Identify which cell holds the provided text, then report its (X, Y) central coordinate. 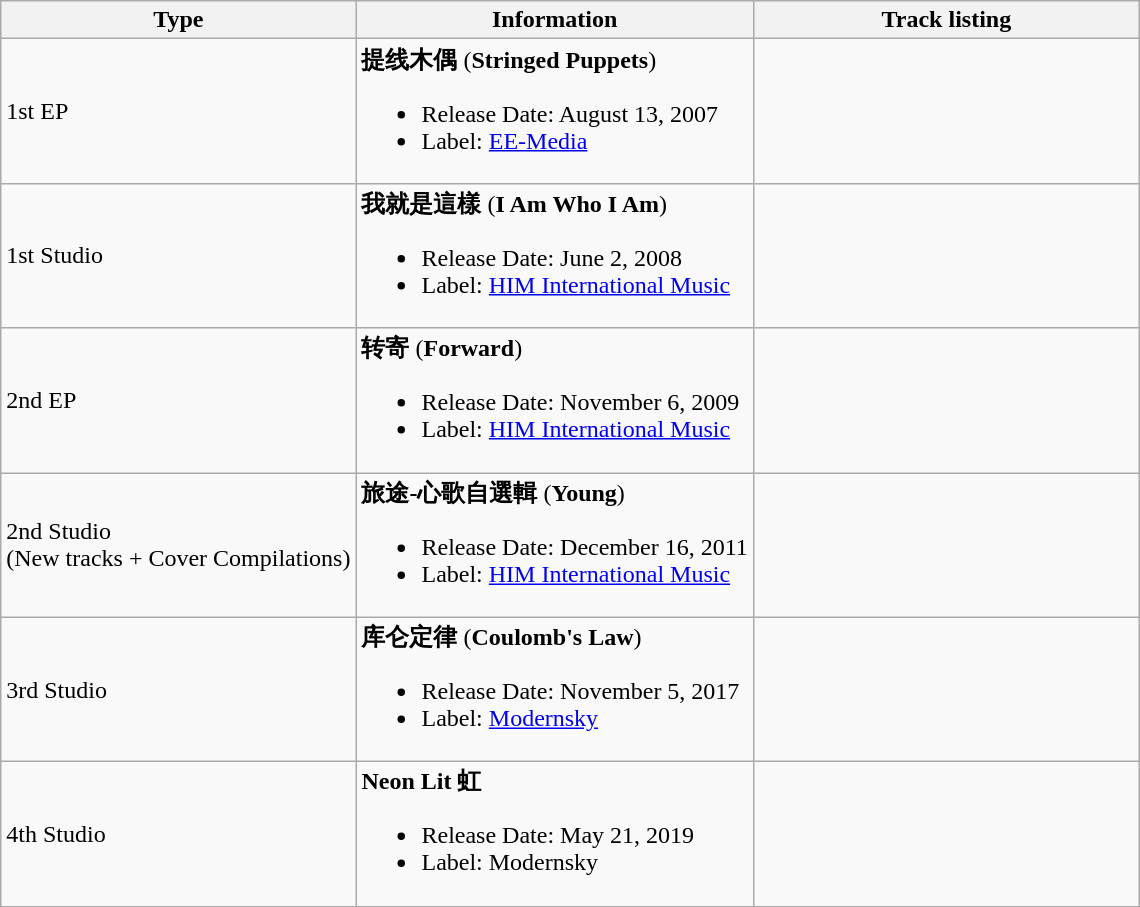
我就是這樣 (I Am Who I Am)Release Date: June 2, 2008Label: HIM International Music (554, 256)
旅途-心歌自選輯 (Young)Release Date: December 16, 2011Label: HIM International Music (554, 544)
1st EP (178, 112)
Neon Lit 虹Release Date: May 21, 2019Label: Modernsky (554, 834)
3rd Studio (178, 690)
1st Studio (178, 256)
2nd EP (178, 400)
4th Studio (178, 834)
2nd Studio(New tracks + Cover Compilations) (178, 544)
Type (178, 20)
库仑定律 (Coulomb's Law)Release Date: November 5, 2017Label: Modernsky (554, 690)
Track listing (946, 20)
提线木偶 (Stringed Puppets)Release Date: August 13, 2007Label: EE-Media (554, 112)
Information (554, 20)
转寄 (Forward)Release Date: November 6, 2009Label: HIM International Music (554, 400)
